For the text-containing cell, return its midpoint in (x, y) coordinate format. 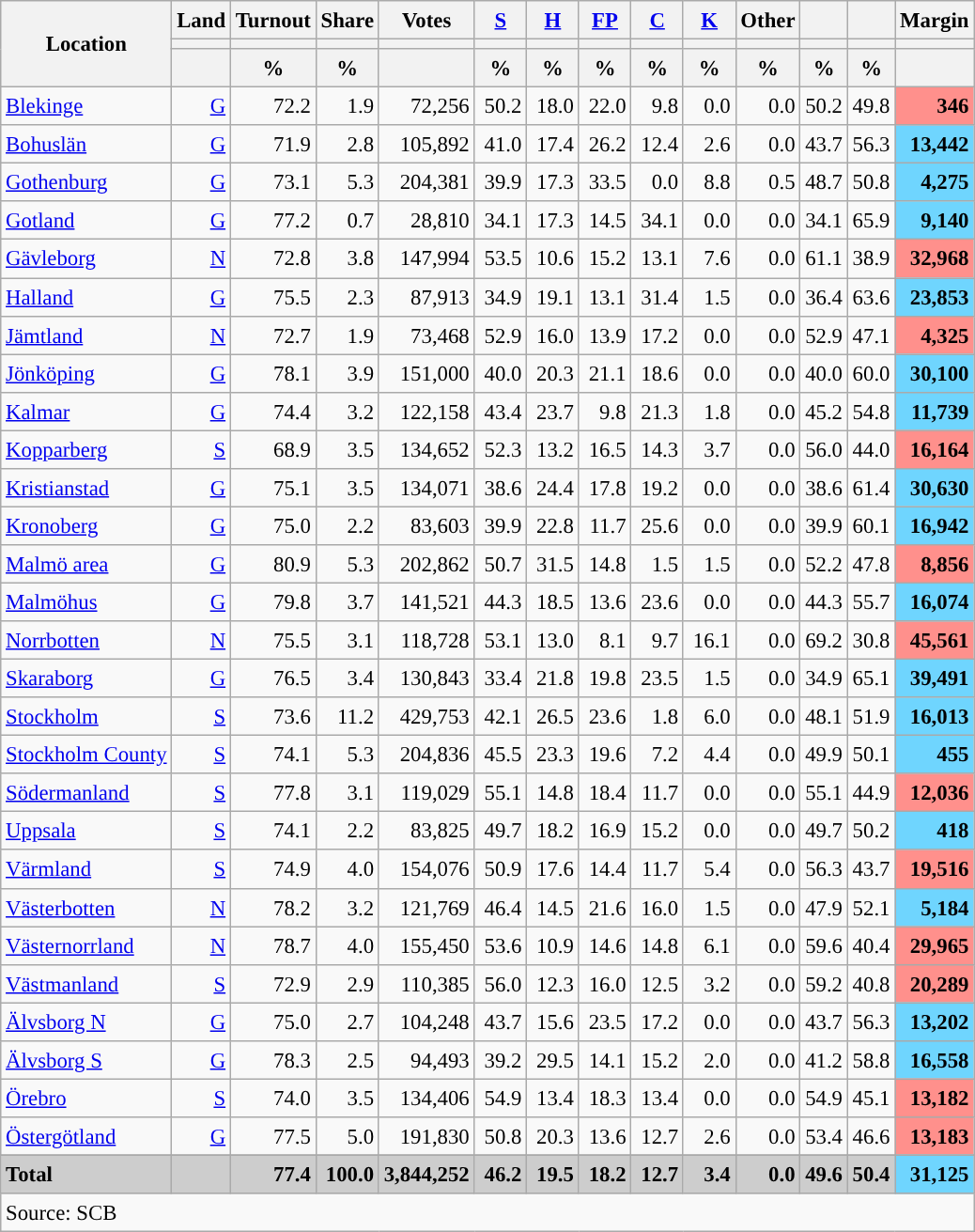
53.4 (824, 1137)
18.3 (605, 1098)
Location (86, 44)
4.4 (709, 756)
Turnout (272, 21)
59.6 (824, 945)
30,100 (935, 374)
30.8 (871, 641)
58.8 (871, 1060)
13.2 (553, 449)
78.1 (272, 374)
Norrbotten (86, 641)
77.5 (272, 1137)
5,184 (935, 908)
Total (86, 1175)
8.8 (709, 182)
134,652 (426, 449)
74.0 (272, 1098)
21.3 (658, 412)
147,994 (426, 259)
72.2 (272, 107)
Östergötland (86, 1137)
21.8 (553, 678)
18.5 (553, 601)
19,516 (935, 870)
Margin (935, 21)
31.4 (658, 297)
6.1 (709, 945)
80.9 (272, 564)
Share (348, 21)
14.1 (605, 1060)
36.4 (824, 297)
2.3 (348, 297)
40.8 (871, 983)
40.4 (871, 945)
7.6 (709, 259)
19.1 (553, 297)
18.6 (658, 374)
Värmland (86, 870)
32,968 (935, 259)
73,468 (426, 335)
22.8 (553, 526)
Kopparberg (86, 449)
16,942 (935, 526)
13.9 (605, 335)
14.6 (605, 945)
134,406 (426, 1098)
Jönköping (86, 374)
45,561 (935, 641)
83,603 (426, 526)
Skaraborg (86, 678)
8.1 (605, 641)
2.5 (348, 1060)
49.6 (824, 1175)
53.6 (501, 945)
53.1 (501, 641)
73.6 (272, 716)
13,182 (935, 1098)
46.6 (871, 1137)
74.9 (272, 870)
16,164 (935, 449)
77.4 (272, 1175)
9,140 (935, 220)
12.4 (658, 145)
28,810 (426, 220)
2.8 (348, 145)
Stockholm County (86, 756)
77.8 (272, 793)
72.9 (272, 983)
50.4 (871, 1175)
2.0 (709, 1060)
0.7 (348, 220)
418 (935, 831)
191,830 (426, 1137)
Gotland (86, 220)
79.8 (272, 601)
6.0 (709, 716)
100.0 (348, 1175)
65.9 (871, 220)
204,836 (426, 756)
20,289 (935, 983)
78.3 (272, 1060)
Halland (86, 297)
Älvsborg N (86, 1022)
Source: SCB (487, 1212)
Malmöhus (86, 601)
39.2 (501, 1060)
121,769 (426, 908)
31,125 (935, 1175)
Kristianstad (86, 489)
16,558 (935, 1060)
17.6 (553, 870)
Uppsala (86, 831)
68.9 (272, 449)
13,442 (935, 145)
52.3 (501, 449)
78.2 (272, 908)
18.0 (553, 107)
29,965 (935, 945)
39,491 (935, 678)
10.6 (553, 259)
202,862 (426, 564)
18.4 (605, 793)
63.6 (871, 297)
11.2 (348, 716)
48.1 (824, 716)
Jämtland (86, 335)
17.4 (553, 145)
26.5 (553, 716)
61.4 (871, 489)
3.9 (348, 374)
122,158 (426, 412)
2.7 (348, 1022)
346 (935, 107)
455 (935, 756)
H (553, 21)
72.8 (272, 259)
14.3 (658, 449)
25.6 (658, 526)
155,450 (426, 945)
87,913 (426, 297)
11,739 (935, 412)
41.2 (824, 1060)
16.9 (605, 831)
12.5 (658, 983)
FP (605, 21)
Västerbotten (86, 908)
16.5 (605, 449)
110,385 (426, 983)
23.3 (553, 756)
Södermanland (86, 793)
51.9 (871, 716)
19.6 (605, 756)
50.9 (501, 870)
23,853 (935, 297)
130,843 (426, 678)
Land (201, 21)
65.1 (871, 678)
3.8 (348, 259)
Gothenburg (86, 182)
Stockholm (86, 716)
59.2 (824, 983)
K (709, 21)
48.7 (824, 182)
33.4 (501, 678)
12,036 (935, 793)
21.6 (605, 908)
31.5 (553, 564)
77.2 (272, 220)
29.5 (553, 1060)
4,275 (935, 182)
61.1 (824, 259)
2.9 (348, 983)
134,071 (426, 489)
75.1 (272, 489)
16,074 (935, 601)
47.9 (824, 908)
Other (768, 21)
12.3 (553, 983)
50.7 (501, 564)
49.9 (824, 756)
151,000 (426, 374)
71.9 (272, 145)
69.2 (824, 641)
13.0 (553, 641)
Västmanland (86, 983)
46.4 (501, 908)
49.8 (871, 107)
94,493 (426, 1060)
43.4 (501, 412)
105,892 (426, 145)
54.8 (871, 412)
Älvsborg S (86, 1060)
38.9 (871, 259)
83,825 (426, 831)
3,844,252 (426, 1175)
16,013 (935, 716)
Votes (426, 21)
30,630 (935, 489)
Örebro (86, 1098)
Gävleborg (86, 259)
47.8 (871, 564)
Kronoberg (86, 526)
Malmö area (86, 564)
104,248 (426, 1022)
119,029 (426, 793)
19.5 (553, 1175)
9.7 (658, 641)
10.9 (553, 945)
74.4 (272, 412)
26.2 (605, 145)
72.7 (272, 335)
73.1 (272, 182)
72,256 (426, 107)
118,728 (426, 641)
33.5 (605, 182)
Blekinge (86, 107)
Västernorrland (86, 945)
5.0 (348, 1137)
60.0 (871, 374)
19.8 (605, 678)
5.4 (709, 870)
45.5 (501, 756)
24.4 (553, 489)
44.0 (871, 449)
14.4 (605, 870)
0.5 (768, 182)
8,856 (935, 564)
23.7 (553, 412)
13,202 (935, 1022)
45.1 (871, 1098)
141,521 (426, 601)
46.2 (501, 1175)
19.2 (658, 489)
76.5 (272, 678)
53.5 (501, 259)
45.2 (824, 412)
21.1 (605, 374)
44.9 (871, 793)
16.1 (709, 641)
60.1 (871, 526)
50.1 (871, 756)
78.7 (272, 945)
22.0 (605, 107)
13,183 (935, 1137)
17.8 (605, 489)
4,325 (935, 335)
204,381 (426, 182)
47.1 (871, 335)
41.0 (501, 145)
42.1 (501, 716)
Bohuslän (86, 145)
C (658, 21)
15.6 (553, 1022)
52.2 (824, 564)
429,753 (426, 716)
52.1 (871, 908)
55.7 (871, 601)
154,076 (426, 870)
Kalmar (86, 412)
7.2 (658, 756)
